Search for the cell housing the specified text and yield its (X, Y) center coordinate. 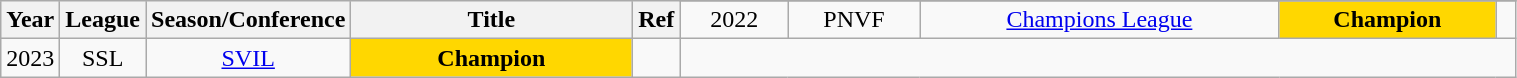
Year (30, 20)
SSL (103, 58)
PNVF (854, 20)
Ref (656, 20)
Title (492, 20)
Season/Conference (248, 20)
Champions League (1100, 20)
League (103, 20)
SVIL (248, 58)
2022 (734, 20)
2023 (30, 58)
